Pinpoint the cell where the given text exists, returning its [x, y] midpoint coordinate. 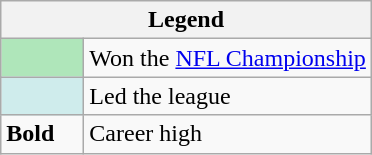
Career high [228, 134]
Legend [186, 20]
Won the NFL Championship [228, 58]
Bold [42, 134]
Led the league [228, 96]
